Locate the cell with the specified text and output its [x, y] center coordinate. 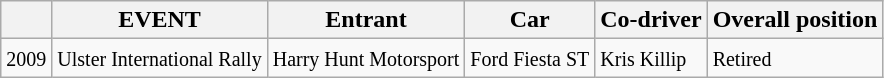
Kris Killip [651, 58]
Co-driver [651, 20]
Retired [795, 58]
Overall position [795, 20]
EVENT [160, 20]
Ulster International Rally [160, 58]
Entrant [366, 20]
Car [530, 20]
2009 [26, 58]
Ford Fiesta ST [530, 58]
Harry Hunt Motorsport [366, 58]
